From the cell containing the given text, extract its center point as [X, Y] coordinate. 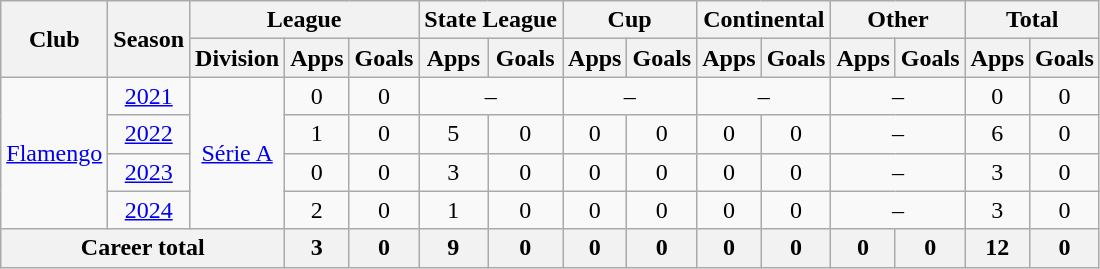
Other [898, 20]
6 [997, 134]
State League [491, 20]
2 [317, 210]
5 [454, 134]
League [304, 20]
9 [454, 248]
Flamengo [54, 153]
2023 [149, 172]
Division [238, 58]
12 [997, 248]
Série A [238, 153]
2022 [149, 134]
Career total [143, 248]
Club [54, 39]
2021 [149, 96]
Cup [630, 20]
2024 [149, 210]
Continental [764, 20]
Season [149, 39]
Total [1032, 20]
